Find where the given text appears and provide that cell's center as (X, Y) coordinate. 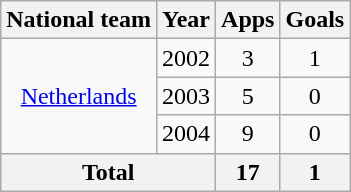
17 (248, 172)
5 (248, 96)
National team (79, 20)
Apps (248, 20)
2002 (186, 58)
Total (108, 172)
3 (248, 58)
2003 (186, 96)
Year (186, 20)
9 (248, 134)
2004 (186, 134)
Goals (315, 20)
Netherlands (79, 96)
